Determine the (X, Y) coordinate at the center of the cell enclosing the given text.  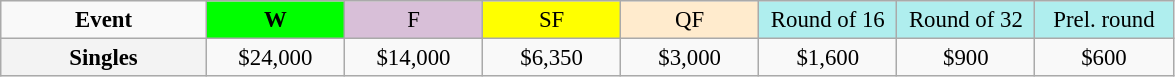
$6,350 (552, 58)
Round of 32 (966, 20)
F (413, 20)
$24,000 (275, 58)
$1,600 (828, 58)
Singles (104, 58)
$3,000 (690, 58)
Event (104, 20)
$14,000 (413, 58)
$600 (1104, 58)
SF (552, 20)
Round of 16 (828, 20)
$900 (966, 58)
QF (690, 20)
Prel. round (1104, 20)
W (275, 20)
